Capture the cell that displays the provided text and extract its [x, y] central coordinate. 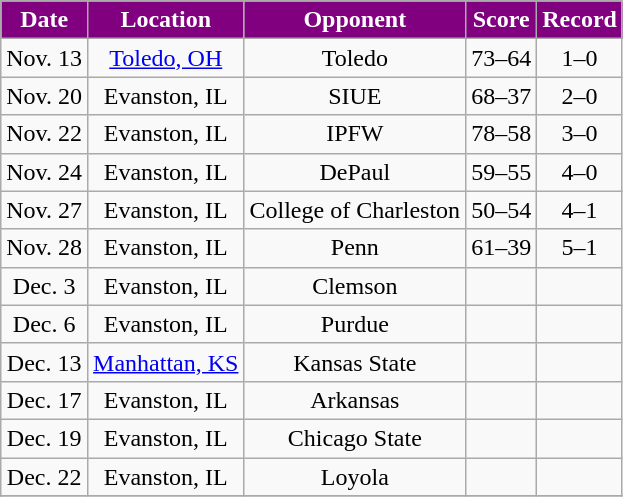
Toledo, OH [166, 58]
Location [166, 20]
Opponent [355, 20]
Dec. 3 [44, 286]
Dec. 19 [44, 438]
IPFW [355, 134]
Dec. 17 [44, 400]
Clemson [355, 286]
Toledo [355, 58]
Date [44, 20]
Penn [355, 248]
3–0 [580, 134]
Nov. 22 [44, 134]
Nov. 20 [44, 96]
Nov. 24 [44, 172]
4–0 [580, 172]
Nov. 27 [44, 210]
SIUE [355, 96]
DePaul [355, 172]
68–37 [502, 96]
Dec. 6 [44, 324]
Loyola [355, 477]
Chicago State [355, 438]
4–1 [580, 210]
Kansas State [355, 362]
Purdue [355, 324]
1–0 [580, 58]
61–39 [502, 248]
Dec. 22 [44, 477]
5–1 [580, 248]
Nov. 13 [44, 58]
Record [580, 20]
Dec. 13 [44, 362]
Manhattan, KS [166, 362]
59–55 [502, 172]
Arkansas [355, 400]
50–54 [502, 210]
College of Charleston [355, 210]
73–64 [502, 58]
Nov. 28 [44, 248]
78–58 [502, 134]
Score [502, 20]
2–0 [580, 96]
